Capture the cell that displays the provided text and extract its [x, y] central coordinate. 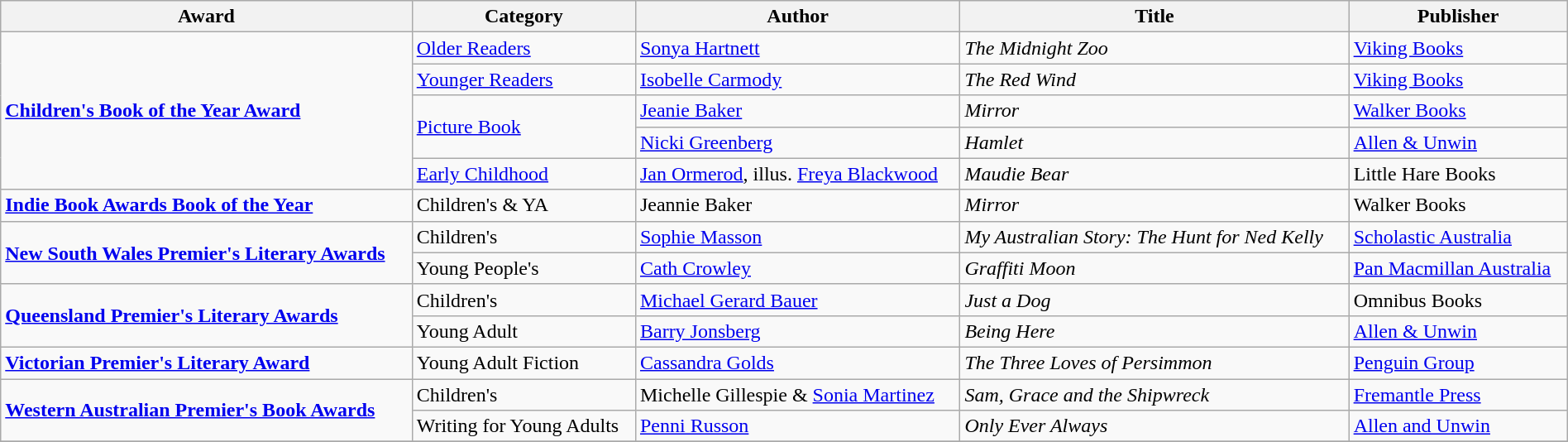
Queensland Premier's Literary Awards [207, 315]
Only Ever Always [1154, 426]
Author [797, 17]
Penni Russon [797, 426]
Scholastic Australia [1458, 237]
Maudie Bear [1154, 174]
Jan Ormerod, illus. Freya Blackwood [797, 174]
Indie Book Awards Book of the Year [207, 205]
Hamlet [1154, 142]
Victorian Premier's Literary Award [207, 363]
Jeanie Baker [797, 111]
Little Hare Books [1458, 174]
New South Wales Premier's Literary Awards [207, 252]
Jeannie Baker [797, 205]
Picture Book [523, 127]
The Red Wind [1154, 79]
The Midnight Zoo [1154, 48]
The Three Loves of Persimmon [1154, 363]
Cassandra Golds [797, 363]
Sonya Hartnett [797, 48]
Category [523, 17]
Isobelle Carmody [797, 79]
Writing for Young Adults [523, 426]
Title [1154, 17]
Older Readers [523, 48]
Publisher [1458, 17]
My Australian Story: The Hunt for Ned Kelly [1154, 237]
Graffiti Moon [1154, 268]
Just a Dog [1154, 300]
Sophie Masson [797, 237]
Michelle Gillespie & Sonia Martinez [797, 395]
Allen and Unwin [1458, 426]
Children's Book of the Year Award [207, 111]
Sam, Grace and the Shipwreck [1154, 395]
Young People's [523, 268]
Young Adult Fiction [523, 363]
Award [207, 17]
Children's & YA [523, 205]
Penguin Group [1458, 363]
Nicki Greenberg [797, 142]
Omnibus Books [1458, 300]
Fremantle Press [1458, 395]
Barry Jonsberg [797, 331]
Younger Readers [523, 79]
Early Childhood [523, 174]
Western Australian Premier's Book Awards [207, 411]
Cath Crowley [797, 268]
Pan Macmillan Australia [1458, 268]
Being Here [1154, 331]
Michael Gerard Bauer [797, 300]
Young Adult [523, 331]
